Locate the cell with the specified text and output its [X, Y] center coordinate. 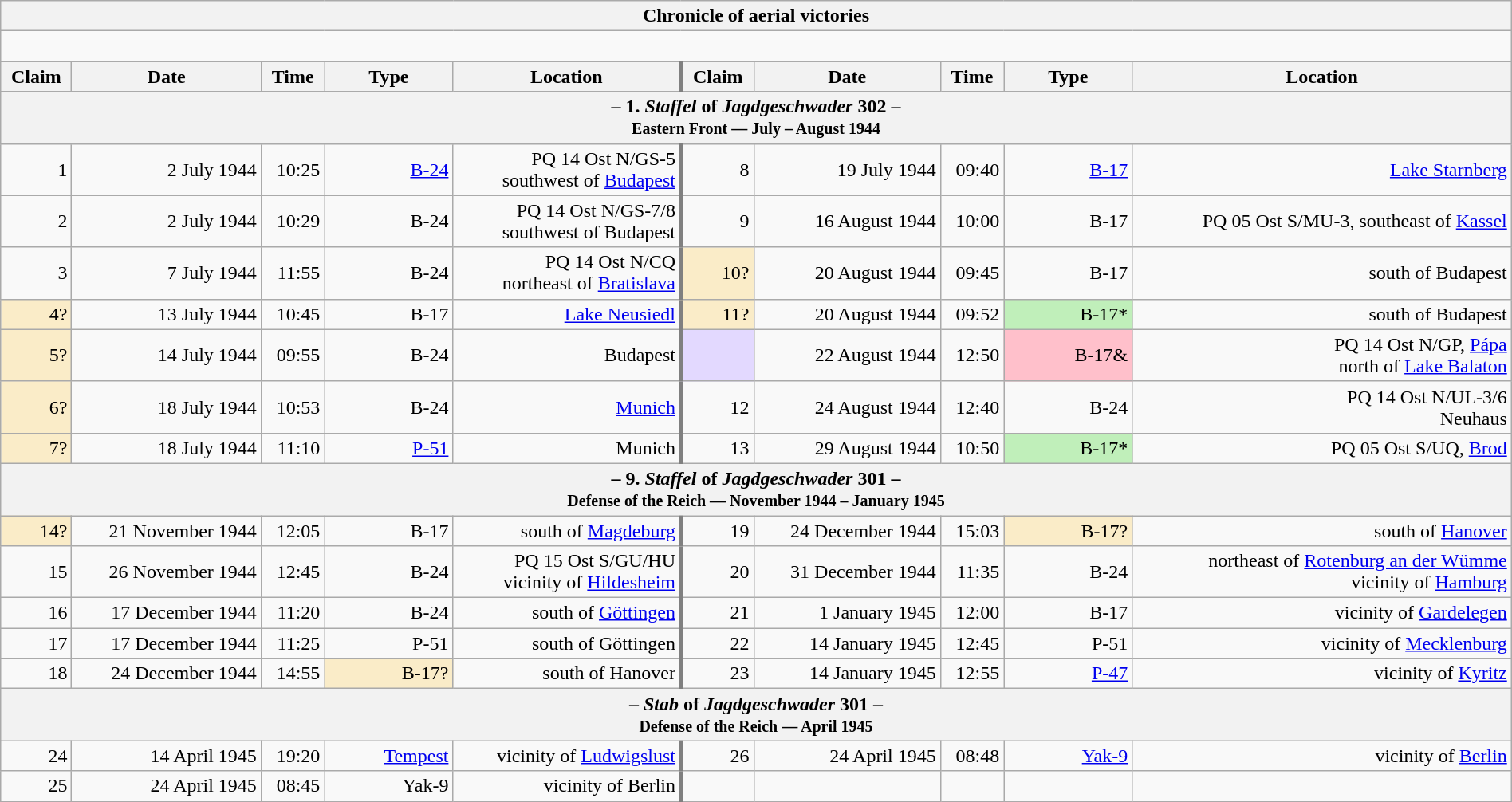
24 [37, 756]
14 April 1945 [166, 756]
10:29 [293, 222]
09:45 [972, 273]
1 January 1945 [847, 613]
14:55 [293, 674]
1 [37, 169]
10? [718, 273]
10:25 [293, 169]
12:00 [972, 613]
vicinity of Mecklenburg [1322, 643]
12:50 [972, 356]
24 August 1944 [847, 407]
15:03 [972, 530]
PQ 14 Ost N/UL-3/6Neuhaus [1322, 407]
south of Magdeburg [567, 530]
3 [37, 273]
B-17& [1069, 356]
11:35 [972, 572]
11:25 [293, 643]
Budapest [567, 356]
14? [37, 530]
20 [718, 572]
PQ 05 Ost S/UQ, Brod [1322, 448]
PQ 14 Ost N/GP, Pápanorth of Lake Balaton [1322, 356]
P-47 [1069, 674]
PQ 14 Ost N/CQnortheast of Bratislava [567, 273]
7? [37, 448]
10:50 [972, 448]
12:40 [972, 407]
11:10 [293, 448]
29 August 1944 [847, 448]
23 [718, 674]
– Stab of Jagdgeschwader 301 –Defense of the Reich — April 1945 [756, 714]
08:48 [972, 756]
09:52 [972, 314]
12:05 [293, 530]
vicinity of Ludwigslust [567, 756]
13 [718, 448]
7 July 1944 [166, 273]
northeast of Rotenburg an der Wümmevicinity of Hamburg [1322, 572]
9 [718, 222]
25 [37, 786]
10:00 [972, 222]
11:20 [293, 613]
PQ 14 Ost N/GS-7/8southwest of Budapest [567, 222]
09:40 [972, 169]
8 [718, 169]
09:55 [293, 356]
12 [718, 407]
12:55 [972, 674]
6? [37, 407]
17 [37, 643]
4? [37, 314]
10:53 [293, 407]
10:45 [293, 314]
18 [37, 674]
– 1. Staffel of Jagdgeschwader 302 –Eastern Front — July – August 1944 [756, 118]
19:20 [293, 756]
PQ 14 Ost N/GS-5southwest of Budapest [567, 169]
19 [718, 530]
22 August 1944 [847, 356]
PQ 15 Ost S/GU/HUvicinity of Hildesheim [567, 572]
Lake Neusiedl [567, 314]
15 [37, 572]
19 July 1944 [847, 169]
Tempest [389, 756]
26 [718, 756]
PQ 05 Ost S/MU-3, southeast of Kassel [1322, 222]
08:45 [293, 786]
11:55 [293, 273]
31 December 1944 [847, 572]
13 July 1944 [166, 314]
11? [718, 314]
vicinity of Gardelegen [1322, 613]
vicinity of Kyritz [1322, 674]
Chronicle of aerial victories [756, 16]
Lake Starnberg [1322, 169]
2 [37, 222]
– 9. Staffel of Jagdgeschwader 301 –Defense of the Reich — November 1944 – January 1945 [756, 489]
21 November 1944 [166, 530]
22 [718, 643]
21 [718, 613]
14 July 1944 [166, 356]
26 November 1944 [166, 572]
5? [37, 356]
16 [37, 613]
16 August 1944 [847, 222]
